Locate the cell with the specified text and output its [X, Y] center coordinate. 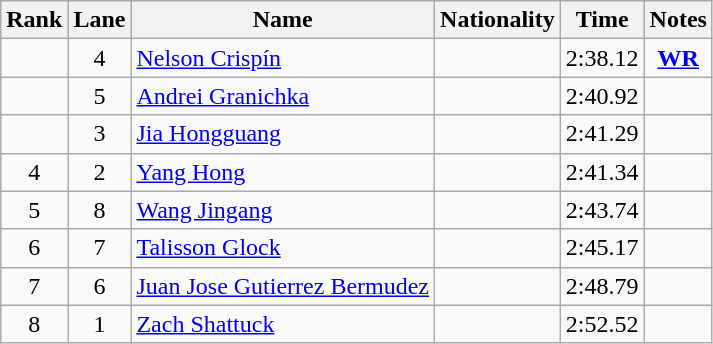
2:52.52 [602, 324]
2:41.29 [602, 134]
2:48.79 [602, 286]
Zach Shattuck [283, 324]
2:45.17 [602, 248]
Talisson Glock [283, 248]
Juan Jose Gutierrez Bermudez [283, 286]
WR [678, 58]
Andrei Granichka [283, 96]
Name [283, 20]
Yang Hong [283, 172]
1 [100, 324]
Nationality [498, 20]
Nelson Crispín [283, 58]
Jia Hongguang [283, 134]
Wang Jingang [283, 210]
3 [100, 134]
2:38.12 [602, 58]
2:43.74 [602, 210]
2:40.92 [602, 96]
Rank [34, 20]
Notes [678, 20]
Time [602, 20]
2 [100, 172]
Lane [100, 20]
2:41.34 [602, 172]
